Pinpoint the cell where the given text exists, returning its (x, y) midpoint coordinate. 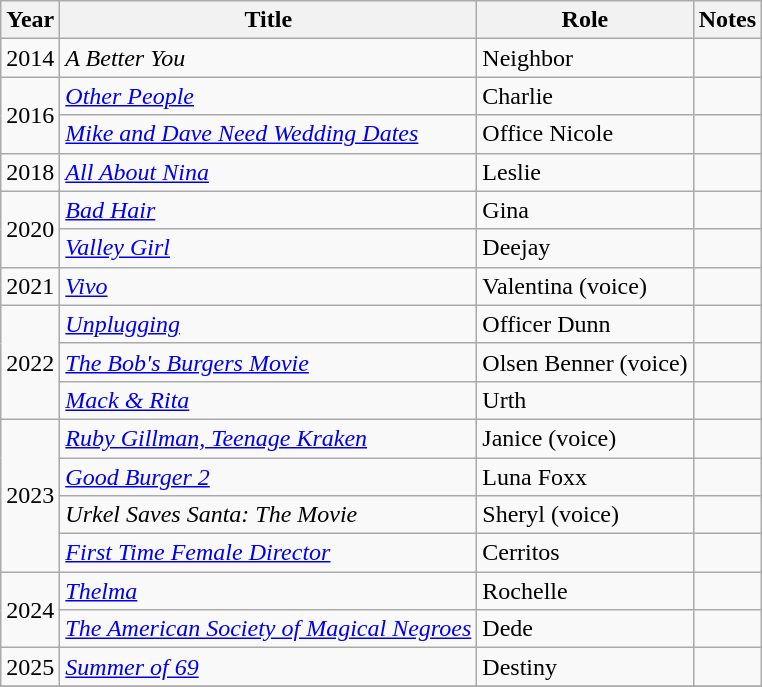
Cerritos (585, 553)
Valley Girl (268, 248)
Ruby Gillman, Teenage Kraken (268, 438)
2014 (30, 58)
Luna Foxx (585, 477)
Office Nicole (585, 134)
Other People (268, 96)
2020 (30, 229)
Bad Hair (268, 210)
Sheryl (voice) (585, 515)
Urth (585, 400)
Deejay (585, 248)
Good Burger 2 (268, 477)
Role (585, 20)
Officer Dunn (585, 324)
The Bob's Burgers Movie (268, 362)
Valentina (voice) (585, 286)
2018 (30, 172)
2024 (30, 610)
Urkel Saves Santa: The Movie (268, 515)
Charlie (585, 96)
Destiny (585, 667)
First Time Female Director (268, 553)
Janice (voice) (585, 438)
Leslie (585, 172)
Notes (727, 20)
Mack & Rita (268, 400)
Olsen Benner (voice) (585, 362)
A Better You (268, 58)
Gina (585, 210)
Unplugging (268, 324)
Vivo (268, 286)
Mike and Dave Need Wedding Dates (268, 134)
2023 (30, 495)
2021 (30, 286)
2025 (30, 667)
2022 (30, 362)
Thelma (268, 591)
All About Nina (268, 172)
Summer of 69 (268, 667)
Year (30, 20)
2016 (30, 115)
The American Society of Magical Negroes (268, 629)
Dede (585, 629)
Title (268, 20)
Neighbor (585, 58)
Rochelle (585, 591)
